Identify which cell holds the provided text, then report its [X, Y] central coordinate. 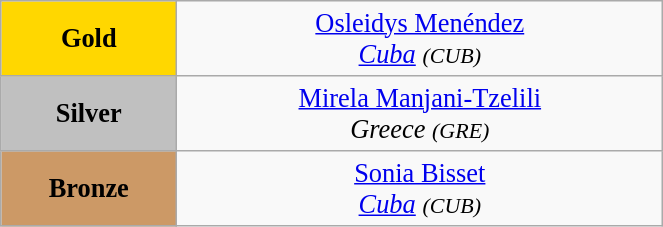
Osleidys MenéndezCuba (CUB) [420, 38]
Silver [89, 112]
Bronze [89, 188]
Sonia BissetCuba (CUB) [420, 188]
Gold [89, 38]
Mirela Manjani-TzeliliGreece (GRE) [420, 112]
